Locate the cell with the specified text and output its [X, Y] center coordinate. 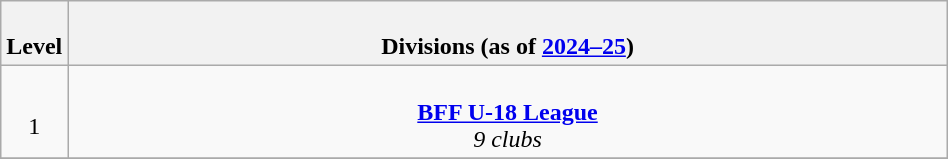
Level [34, 34]
1 [34, 112]
Divisions (as of 2024–25) [508, 34]
BFF U-18 League 9 clubs [508, 112]
